Extract the [x, y] coordinate from the center of the cell holding the provided text.  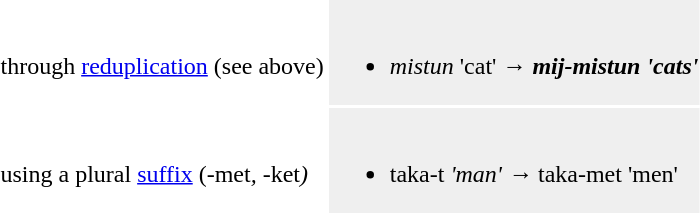
mistun 'cat' → mij-mistun 'cats' [514, 52]
taka-t 'man' → taka-met 'men' [514, 160]
